Output the [x, y] coordinate of the center of the cell containing the given text.  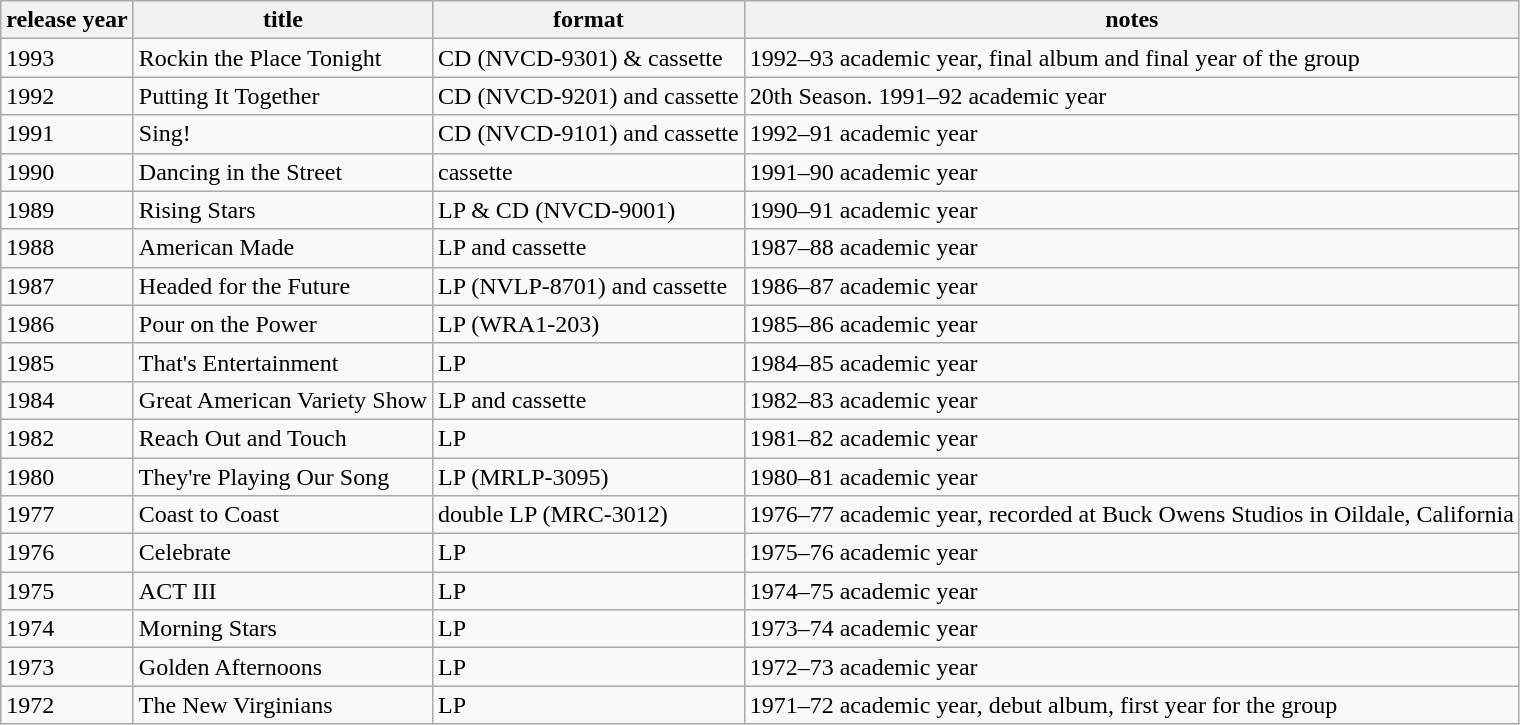
cassette [589, 172]
Headed for the Future [282, 286]
1976 [68, 553]
Rockin the Place Tonight [282, 58]
1988 [68, 248]
double LP (MRC-3012) [589, 515]
1982–83 academic year [1132, 400]
Coast to Coast [282, 515]
1986–87 academic year [1132, 286]
Pour on the Power [282, 324]
The New Virginians [282, 705]
title [282, 20]
1975–76 academic year [1132, 553]
1972–73 academic year [1132, 667]
1989 [68, 210]
CD (NVCD-9201) and cassette [589, 96]
American Made [282, 248]
ACT III [282, 591]
1980 [68, 477]
Morning Stars [282, 629]
1975 [68, 591]
1984 [68, 400]
1980–81 academic year [1132, 477]
CD (NVCD-9101) and cassette [589, 134]
1973 [68, 667]
Reach Out and Touch [282, 438]
notes [1132, 20]
1993 [68, 58]
1987 [68, 286]
1982 [68, 438]
1990 [68, 172]
Dancing in the Street [282, 172]
release year [68, 20]
Celebrate [282, 553]
1976–77 academic year, recorded at Buck Owens Studios in Oildale, California [1132, 515]
LP (MRLP-3095) [589, 477]
format [589, 20]
1973–74 academic year [1132, 629]
1990–91 academic year [1132, 210]
1985–86 academic year [1132, 324]
1984–85 academic year [1132, 362]
That's Entertainment [282, 362]
1992–93 academic year, final album and final year of the group [1132, 58]
1992–91 academic year [1132, 134]
LP (NVLP-8701) and cassette [589, 286]
They're Playing Our Song [282, 477]
1991 [68, 134]
CD (NVCD-9301) & cassette [589, 58]
Putting It Together [282, 96]
1972 [68, 705]
Golden Afternoons [282, 667]
1991–90 academic year [1132, 172]
1981–82 academic year [1132, 438]
1987–88 academic year [1132, 248]
1992 [68, 96]
1974–75 academic year [1132, 591]
Sing! [282, 134]
1977 [68, 515]
LP & CD (NVCD-9001) [589, 210]
1986 [68, 324]
1971–72 academic year, debut album, first year for the group [1132, 705]
20th Season. 1991–92 academic year [1132, 96]
LP (WRA1-203) [589, 324]
Great American Variety Show [282, 400]
Rising Stars [282, 210]
1985 [68, 362]
1974 [68, 629]
